Return (x, y) of the center of cell containing provided text 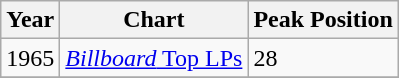
Billboard Top LPs (154, 58)
28 (323, 58)
Chart (154, 20)
Peak Position (323, 20)
Year (30, 20)
1965 (30, 58)
